Determine the (x, y) coordinate at the center of the cell enclosing the given text.  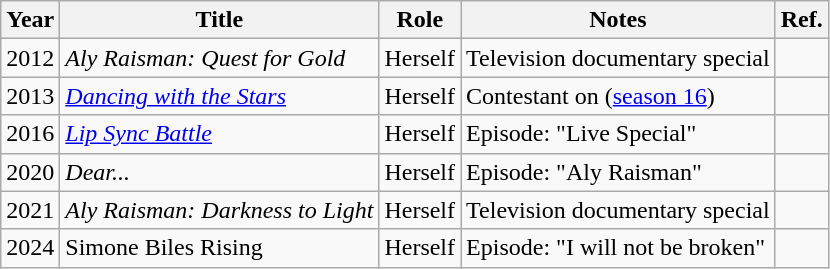
Lip Sync Battle (220, 134)
Year (30, 20)
2012 (30, 58)
Episode: "Live Special" (618, 134)
Dear... (220, 172)
2024 (30, 248)
Aly Raisman: Darkness to Light (220, 210)
Role (420, 20)
Episode: "I will not be broken" (618, 248)
Dancing with the Stars (220, 96)
Title (220, 20)
Ref. (802, 20)
2016 (30, 134)
Simone Biles Rising (220, 248)
2020 (30, 172)
2021 (30, 210)
Episode: "Aly Raisman" (618, 172)
Contestant on (season 16) (618, 96)
Aly Raisman: Quest for Gold (220, 58)
Notes (618, 20)
2013 (30, 96)
